Locate the cell with the specified text and output its [x, y] center coordinate. 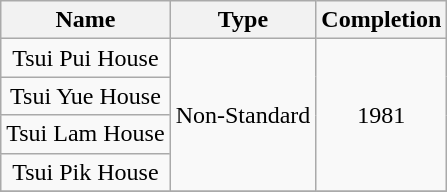
Name [86, 20]
Tsui Pui House [86, 58]
Type [243, 20]
Completion [382, 20]
Tsui Yue House [86, 96]
Tsui Pik House [86, 172]
1981 [382, 115]
Non-Standard [243, 115]
Tsui Lam House [86, 134]
